Find where the given text appears and provide that cell's center as [X, Y] coordinate. 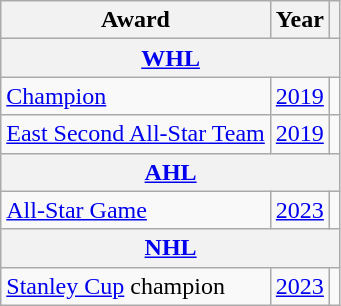
WHL [171, 58]
Year [300, 20]
Stanley Cup champion [136, 286]
NHL [171, 248]
AHL [171, 172]
All-Star Game [136, 210]
East Second All-Star Team [136, 134]
Champion [136, 96]
Award [136, 20]
